Detect which cell encompasses the target text, then output its (X, Y) center coordinate. 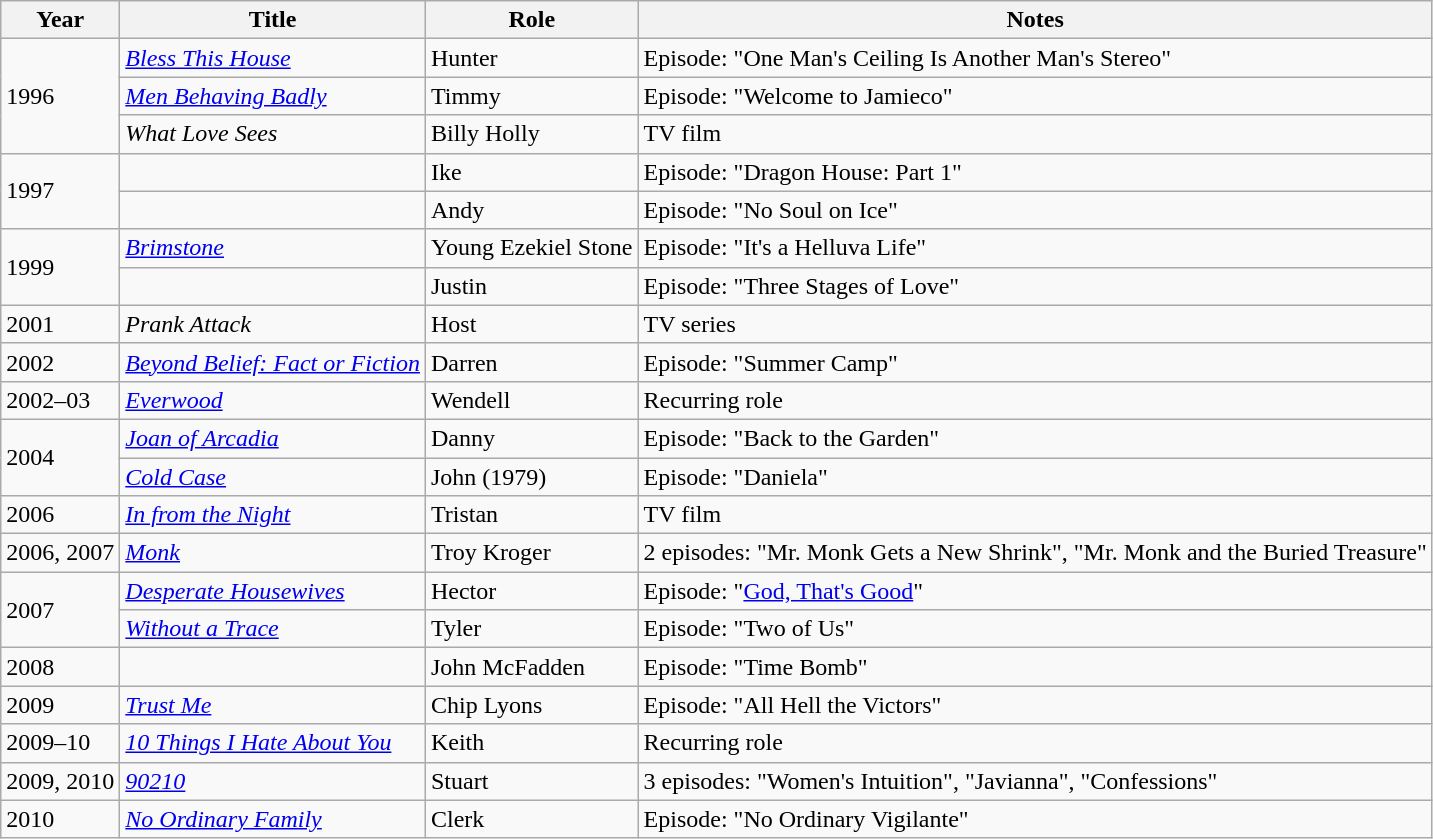
John McFadden (532, 667)
Episode: "Back to the Garden" (1035, 438)
Monk (273, 553)
Troy Kroger (532, 553)
1997 (60, 191)
Beyond Belief: Fact or Fiction (273, 362)
2009 (60, 705)
Justin (532, 286)
Title (273, 20)
90210 (273, 781)
Keith (532, 743)
2001 (60, 324)
Tyler (532, 629)
Danny (532, 438)
2006, 2007 (60, 553)
Year (60, 20)
Timmy (532, 96)
2006 (60, 515)
Trust Me (273, 705)
Episode: "Welcome to Jamieco" (1035, 96)
Episode: "All Hell the Victors" (1035, 705)
Joan of Arcadia (273, 438)
Role (532, 20)
Brimstone (273, 248)
John (1979) (532, 477)
Episode: "Daniela" (1035, 477)
Episode: "No Ordinary Vigilante" (1035, 819)
3 episodes: "Women's Intuition", "Javianna", "Confessions" (1035, 781)
No Ordinary Family (273, 819)
Young Ezekiel Stone (532, 248)
Clerk (532, 819)
1996 (60, 96)
2008 (60, 667)
Notes (1035, 20)
2009, 2010 (60, 781)
Episode: "Dragon House: Part 1" (1035, 172)
2002–03 (60, 400)
Hunter (532, 58)
1999 (60, 267)
Stuart (532, 781)
Cold Case (273, 477)
Bless This House (273, 58)
2 episodes: "Mr. Monk Gets a New Shrink", "Mr. Monk and the Buried Treasure" (1035, 553)
In from the Night (273, 515)
Billy Holly (532, 134)
Episode: "Three Stages of Love" (1035, 286)
2007 (60, 610)
Episode: "No Soul on Ice" (1035, 210)
Wendell (532, 400)
Desperate Housewives (273, 591)
Tristan (532, 515)
Hector (532, 591)
2009–10 (60, 743)
Episode: "Summer Camp" (1035, 362)
Andy (532, 210)
Episode: "One Man's Ceiling Is Another Man's Stereo" (1035, 58)
Darren (532, 362)
Ike (532, 172)
2004 (60, 457)
Episode: "Two of Us" (1035, 629)
TV series (1035, 324)
Episode: "It's a Helluva Life" (1035, 248)
2002 (60, 362)
Men Behaving Badly (273, 96)
10 Things I Hate About You (273, 743)
Prank Attack (273, 324)
What Love Sees (273, 134)
Episode: "Time Bomb" (1035, 667)
2010 (60, 819)
Everwood (273, 400)
Chip Lyons (532, 705)
Without a Trace (273, 629)
Host (532, 324)
Episode: "God, That's Good" (1035, 591)
